From the cell containing the given text, extract its center point as [X, Y] coordinate. 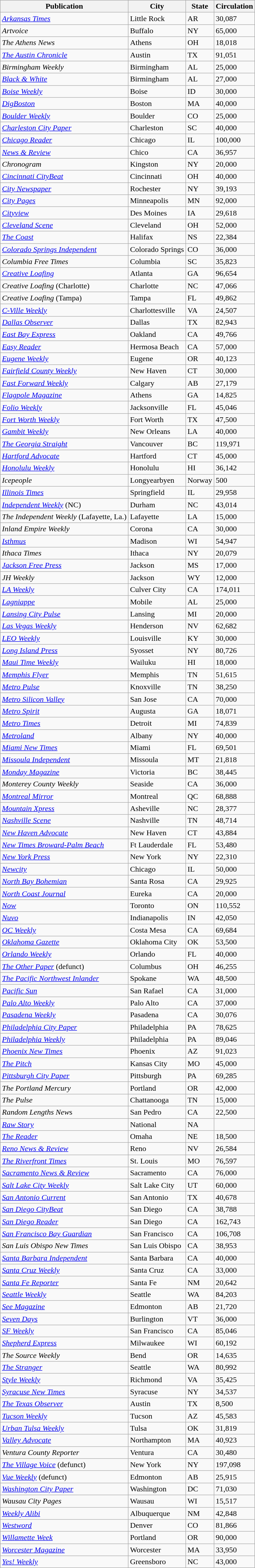
Now [65, 905]
WY [200, 578]
Des Moines [157, 213]
Syracuse New Times [65, 1392]
90,000 [235, 1538]
Santa Rosa [157, 881]
Vancouver [157, 444]
The Reader [65, 1137]
OC Weekly [65, 930]
52,000 [235, 225]
The Georgia Straight [65, 444]
Chronogram [65, 164]
The Other Paper (defunct) [65, 966]
Greensboro [157, 1562]
Charlotte [157, 286]
Mobile [157, 602]
Tucson Weekly [65, 1416]
Eugene [157, 359]
Creative Loafing (Charlotte) [65, 286]
20,079 [235, 553]
San Luis Obispo New Times [65, 1246]
45,583 [235, 1416]
Palo Alto Weekly [65, 1003]
40,923 [235, 1440]
Westword [65, 1526]
Burlington [157, 1319]
The Pulse [65, 1100]
Phoenix New Times [65, 1051]
The Source Weekly [65, 1355]
Halifax [157, 237]
53,480 [235, 845]
VT [200, 1319]
42,000 [235, 1088]
22,310 [235, 857]
Nashville [157, 821]
Augusta [157, 711]
Lansing City Pulse [65, 614]
Black & White [65, 79]
Henderson [157, 626]
Bend [157, 1355]
Wailuku [157, 663]
Raw Story [65, 1124]
31,000 [235, 991]
Santa Fe [157, 1282]
21,818 [235, 760]
National [157, 1124]
80,992 [235, 1367]
40,123 [235, 359]
Boise Weekly [65, 91]
Valley Advocate [65, 1440]
Inland Empire Weekly [65, 529]
Lafayette [157, 517]
36,142 [235, 468]
Philadelphia City Paper [65, 1027]
74,839 [235, 723]
51,615 [235, 675]
27,179 [235, 383]
Pasadena [157, 1015]
IA [200, 213]
Omaha [157, 1137]
Charleston [157, 128]
69,684 [235, 930]
Reno News & Review [65, 1149]
50,000 [235, 869]
Syracuse [157, 1392]
Random Lengths News [65, 1112]
Orlando [157, 954]
ID [200, 91]
Columbus [157, 966]
Culver City [157, 590]
Eureka [157, 893]
Circulation [235, 6]
76,000 [235, 1173]
Phoenix [157, 1051]
38,250 [235, 687]
162,743 [235, 1222]
The Athens News [65, 43]
Buffalo [157, 31]
MN [200, 201]
119,971 [235, 444]
38,788 [235, 1209]
Honolulu Weekly [65, 468]
Salt Lake City [157, 1185]
Chattanooga [157, 1100]
Fort Worth Weekly [65, 420]
DigBoston [65, 103]
38,445 [235, 772]
18,018 [235, 43]
Isthmus [65, 541]
The Riverfront Times [65, 1161]
Indianapolis [157, 918]
Orlando Weekly [65, 954]
DC [200, 1489]
Memphis [157, 675]
NE [200, 1137]
San Francisco Bay Guardian [65, 1234]
IN [200, 918]
SF Weekly [65, 1331]
New Orleans [157, 432]
18,000 [235, 663]
197,098 [235, 1465]
Chico [157, 152]
The Stranger [65, 1367]
Colorado Springs [157, 249]
Palo Alto [157, 1003]
Columbia Free Times [65, 261]
53,500 [235, 942]
Charlottesville [157, 310]
Missoula Independent [65, 760]
New Times Broward-Palm Beach [65, 845]
Santa Barbara [157, 1258]
43,014 [235, 504]
Monday Magazine [65, 772]
30,087 [235, 19]
Metro Times [65, 723]
Worcester Magazine [65, 1550]
Santa Cruz Weekly [65, 1270]
45,046 [235, 407]
Oklahoma Gazette [65, 942]
Urban Tulsa Weekly [65, 1428]
See Magazine [65, 1307]
Dallas [157, 322]
Cincinnati [157, 177]
47,066 [235, 286]
Wausau [157, 1501]
Corona [157, 529]
Weekly Alibi [65, 1513]
City [157, 6]
Gambit Weekly [65, 432]
22,384 [235, 237]
Metro Pulse [65, 687]
San Rafael [157, 991]
C-Ville Weekly [65, 310]
57,000 [235, 346]
91,051 [235, 55]
30,076 [235, 1015]
8,500 [235, 1404]
Artvoice [65, 31]
Missoula [157, 760]
15,517 [235, 1501]
22,500 [235, 1112]
27,000 [235, 79]
71,030 [235, 1489]
Vue Weekly (defunct) [65, 1477]
Miami [157, 748]
Monterey County Weekly [65, 784]
Icepeople [65, 480]
San Antonio Current [65, 1197]
Seaside [157, 784]
Rochester [157, 189]
Honolulu [157, 468]
Chicago Reader [65, 140]
The Coast [65, 237]
MS [200, 565]
Ft Lauderdale [157, 845]
14,635 [235, 1355]
State [200, 6]
AR [200, 19]
Springfield [157, 492]
New Haven Advocate [65, 833]
85,046 [235, 1331]
JH Weekly [65, 578]
New York Press [65, 857]
Albuquerque [157, 1513]
Boulder [157, 116]
Ventura County Reporter [65, 1452]
The Pitch [65, 1064]
Metro Silicon Valley [65, 699]
62,682 [235, 626]
Nuvo [65, 918]
Arkansas Times [65, 19]
Worcester [157, 1550]
43,884 [235, 833]
Boulder Weekly [65, 116]
Easy Reader [65, 346]
14,825 [235, 395]
San Diego CityBeat [65, 1209]
Boise [157, 91]
Albany [157, 735]
Birmingham Weekly [65, 67]
42,050 [235, 918]
Kansas City [157, 1064]
KY [200, 638]
Salt Lake City Weekly [65, 1185]
Jacksonville [157, 407]
Lagniappe [65, 602]
The Village Voice (defunct) [65, 1465]
Publication [65, 6]
17,000 [235, 565]
31,819 [235, 1428]
Oklahoma City [157, 942]
Calgary [157, 383]
Hartford [157, 456]
33,000 [235, 1270]
ON [200, 905]
60,000 [235, 1185]
Oakland [157, 334]
Memphis Flyer [65, 675]
33,950 [235, 1550]
Yes! Weekly [65, 1562]
Cincinnati CityBeat [65, 177]
Metro Spirit [65, 711]
38,953 [235, 1246]
Cleveland [157, 225]
East Bay Express [65, 334]
Philadelphia Weekly [65, 1039]
North Coast Journal [65, 893]
Ithaca Times [65, 553]
39,193 [235, 189]
68,888 [235, 796]
21,720 [235, 1307]
60,192 [235, 1343]
40,678 [235, 1197]
LA Weekly [65, 590]
12,000 [235, 578]
78,625 [235, 1027]
Montreal Mirror [65, 796]
Metroland [65, 735]
NA [200, 1124]
Denver [157, 1526]
47,500 [235, 420]
46,255 [235, 966]
News & Review [65, 152]
91,023 [235, 1051]
Miami New Times [65, 748]
Tucson [157, 1416]
San Luis Obispo [157, 1246]
29,958 [235, 492]
Reno [157, 1149]
Seattle Weekly [65, 1294]
San Jose [157, 699]
Fort Worth [157, 420]
Tulsa [157, 1428]
42,848 [235, 1513]
48,500 [235, 979]
Maui Time Weekly [65, 663]
San Diego Reader [65, 1222]
Eugene Weekly [65, 359]
Cleveland Scene [65, 225]
Atlanta [157, 274]
26,584 [235, 1149]
Illinois Times [65, 492]
NS [200, 237]
Hermosa Beach [157, 346]
Charleston City Paper [65, 128]
Sacramento News & Review [65, 1173]
Style Weekly [65, 1380]
City Pages [65, 201]
81,866 [235, 1526]
106,708 [235, 1234]
Willamette Week [65, 1538]
37,000 [235, 1003]
Pittsburgh City Paper [65, 1076]
Northampton [157, 1440]
Norway [200, 480]
Folio Weekly [65, 407]
29,618 [235, 213]
18,500 [235, 1137]
100,000 [235, 140]
29,925 [235, 881]
The Independent Weekly (Lafayette, La.) [65, 517]
28,377 [235, 808]
Ithaca [157, 553]
24,507 [235, 310]
65,000 [235, 31]
North Bay Bohemian [65, 881]
70,000 [235, 699]
Hartford Advocate [65, 456]
The Austin Chronicle [65, 55]
Kingston [157, 164]
Pasadena Weekly [65, 1015]
Fast Forward Weekly [65, 383]
Washington [157, 1489]
20,642 [235, 1282]
Boston [157, 103]
Madison [157, 541]
Ventura [157, 1452]
Toronto [157, 905]
49,862 [235, 298]
Jackson Free Press [65, 565]
Cityview [65, 213]
92,000 [235, 201]
36,957 [235, 152]
Long Island Press [65, 650]
MT [200, 760]
Costa Mesa [157, 930]
18,071 [235, 711]
Tampa [157, 298]
Longyearbyen [157, 480]
Washington City Paper [65, 1489]
Mountain Xpress [65, 808]
Spokane [157, 979]
89,046 [235, 1039]
Fairfield County Weekly [65, 371]
84,203 [235, 1294]
Little Rock [157, 19]
Creative Loafing [65, 274]
Seven Days [65, 1319]
76,597 [235, 1161]
Wausau City Pages [65, 1501]
Lansing [157, 614]
Dallas Observer [65, 322]
The Pacific Northwest Inlander [65, 979]
500 [235, 480]
San Antonio [157, 1197]
Louisville [157, 638]
Columbia [157, 261]
Minneapolis [157, 201]
Newcity [65, 869]
25,915 [235, 1477]
69,285 [235, 1076]
Creative Loafing (Tampa) [65, 298]
Pittsburgh [157, 1076]
Sacramento [157, 1173]
Milwaukee [157, 1343]
Asheville [157, 808]
82,943 [235, 322]
Nashville Scene [65, 821]
The Portland Mercury [65, 1088]
Las Vegas Weekly [65, 626]
Shepherd Express [65, 1343]
69,501 [235, 748]
35,823 [235, 261]
49,766 [235, 334]
LEO Weekly [65, 638]
Knoxville [157, 687]
San Pedro [157, 1112]
110,552 [235, 905]
Santa Barbara Independent [65, 1258]
80,726 [235, 650]
City Newspaper [65, 189]
Santa Fe Reporter [65, 1282]
QC [200, 796]
35,425 [235, 1380]
St. Louis [157, 1161]
Montreal [157, 796]
Santa Cruz [157, 1270]
96,654 [235, 274]
Colorado Springs Independent [65, 249]
Independent Weekly (NC) [65, 504]
The Texas Observer [65, 1404]
43,000 [235, 1562]
34,537 [235, 1392]
Flagpole Magazine [65, 395]
30,480 [235, 1452]
Durham [157, 504]
Victoria [157, 772]
174,011 [235, 590]
Richmond [157, 1380]
Pacific Sun [65, 991]
48,714 [235, 821]
UT [200, 1185]
Syosset [157, 650]
Detroit [157, 723]
54,947 [235, 541]
